Scan for the cell matching the given text and deliver its [X, Y] coordinate at center. 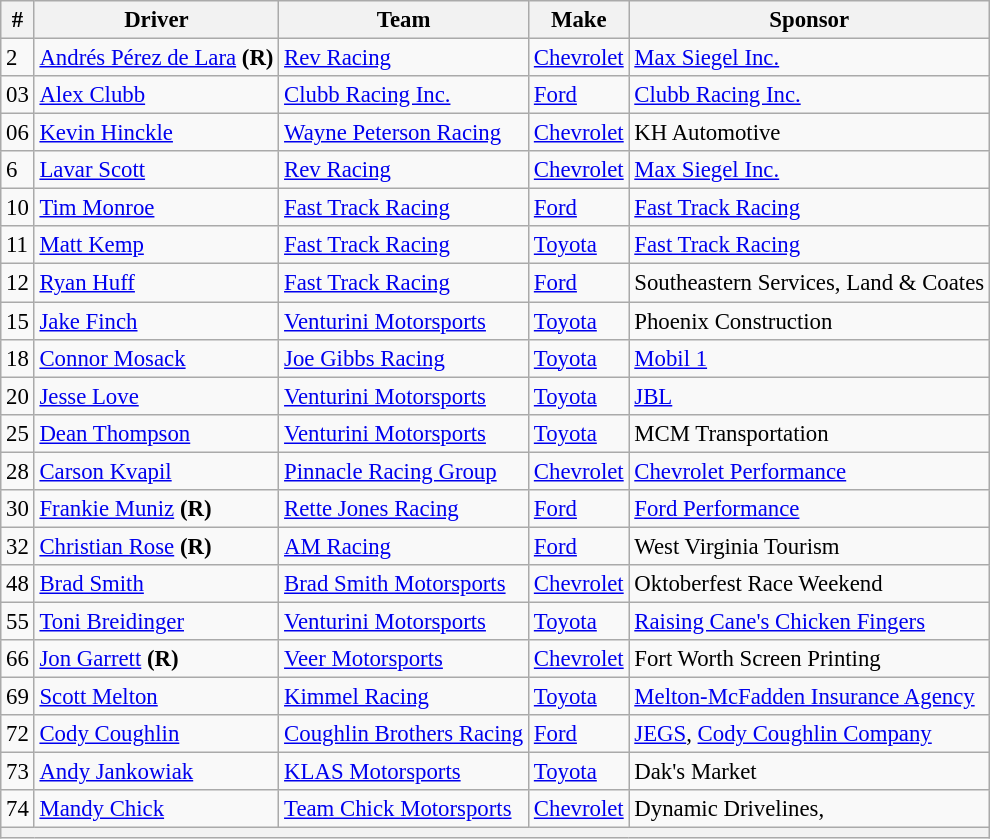
MCM Transportation [809, 433]
Kimmel Racing [404, 697]
# [18, 20]
JBL [809, 396]
Rette Jones Racing [404, 509]
Lavar Scott [156, 170]
Andrés Pérez de Lara (R) [156, 58]
Oktoberfest Race Weekend [809, 584]
Ford Performance [809, 509]
6 [18, 170]
15 [18, 321]
Melton-McFadden Insurance Agency [809, 697]
03 [18, 95]
Team [404, 20]
32 [18, 546]
12 [18, 283]
Brad Smith Motorsports [404, 584]
2 [18, 58]
AM Racing [404, 546]
28 [18, 471]
Pinnacle Racing Group [404, 471]
Fort Worth Screen Printing [809, 659]
55 [18, 621]
Mobil 1 [809, 358]
Jon Garrett (R) [156, 659]
69 [18, 697]
Chevrolet Performance [809, 471]
Jesse Love [156, 396]
30 [18, 509]
JEGS, Cody Coughlin Company [809, 734]
Dak's Market [809, 772]
Phoenix Construction [809, 321]
Tim Monroe [156, 208]
Coughlin Brothers Racing [404, 734]
Joe Gibbs Racing [404, 358]
Mandy Chick [156, 809]
Scott Melton [156, 697]
73 [18, 772]
74 [18, 809]
10 [18, 208]
66 [18, 659]
25 [18, 433]
Sponsor [809, 20]
Veer Motorsports [404, 659]
Raising Cane's Chicken Fingers [809, 621]
Team Chick Motorsports [404, 809]
Carson Kvapil [156, 471]
Kevin Hinckle [156, 133]
18 [18, 358]
KLAS Motorsports [404, 772]
Make [579, 20]
Cody Coughlin [156, 734]
72 [18, 734]
Frankie Muniz (R) [156, 509]
Wayne Peterson Racing [404, 133]
Southeastern Services, Land & Coates [809, 283]
KH Automotive [809, 133]
48 [18, 584]
Matt Kemp [156, 245]
Connor Mosack [156, 358]
Ryan Huff [156, 283]
Christian Rose (R) [156, 546]
20 [18, 396]
Alex Clubb [156, 95]
West Virginia Tourism [809, 546]
Jake Finch [156, 321]
Dynamic Drivelines, [809, 809]
06 [18, 133]
Brad Smith [156, 584]
11 [18, 245]
Toni Breidinger [156, 621]
Andy Jankowiak [156, 772]
Dean Thompson [156, 433]
Driver [156, 20]
